Determine the (X, Y) coordinate at the center of the cell enclosing the given text.  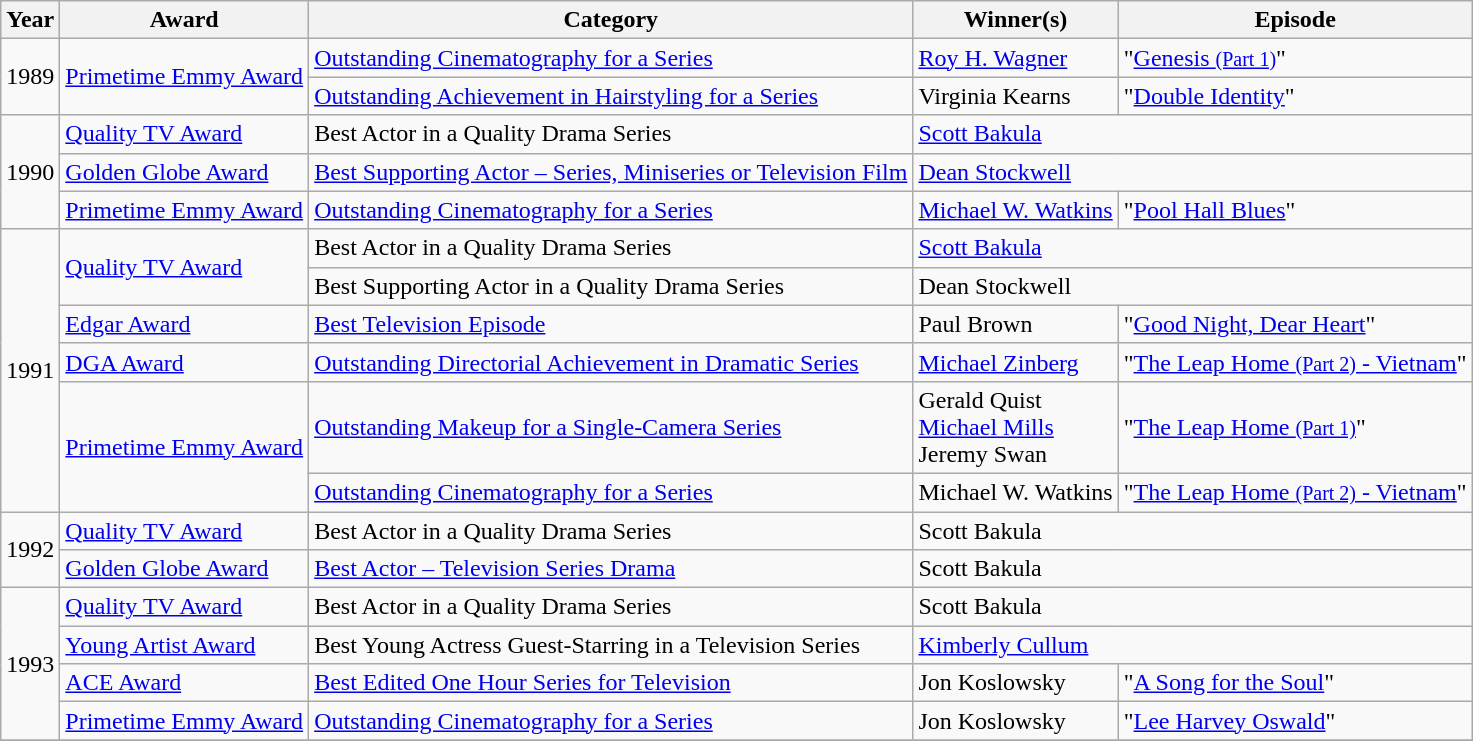
Best Supporting Actor – Series, Miniseries or Television Film (611, 172)
"Lee Harvey Oswald" (1295, 721)
"Pool Hall Blues" (1295, 210)
Best Supporting Actor in a Quality Drama Series (611, 286)
Best Young Actress Guest-Starring in a Television Series (611, 645)
Michael Zinberg (1016, 362)
"Good Night, Dear Heart" (1295, 324)
Kimberly Cullum (1192, 645)
Young Artist Award (184, 645)
Best Actor – Television Series Drama (611, 569)
"Double Identity" (1295, 96)
Gerald QuistMichael MillsJeremy Swan (1016, 427)
Award (184, 20)
"Genesis (Part 1)" (1295, 58)
Best Edited One Hour Series for Television (611, 683)
Outstanding Directorial Achievement in Dramatic Series (611, 362)
Virginia Kearns (1016, 96)
"The Leap Home (Part 1)" (1295, 427)
Category (611, 20)
Roy H. Wagner (1016, 58)
1993 (30, 664)
Winner(s) (1016, 20)
Year (30, 20)
Paul Brown (1016, 324)
Outstanding Achievement in Hairstyling for a Series (611, 96)
ACE Award (184, 683)
1989 (30, 77)
1990 (30, 172)
Best Television Episode (611, 324)
"A Song for the Soul" (1295, 683)
DGA Award (184, 362)
Edgar Award (184, 324)
Outstanding Makeup for a Single-Camera Series (611, 427)
Episode (1295, 20)
1991 (30, 370)
1992 (30, 550)
